Return (x, y) of the center of cell containing provided text 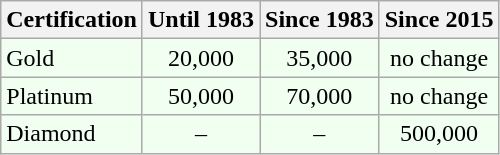
Certification (72, 20)
Platinum (72, 96)
35,000 (320, 58)
Diamond (72, 134)
Gold (72, 58)
50,000 (200, 96)
Since 1983 (320, 20)
20,000 (200, 58)
Since 2015 (439, 20)
Until 1983 (200, 20)
70,000 (320, 96)
500,000 (439, 134)
